Return the [x, y] coordinate for the center point of the cell that contains the specified text.  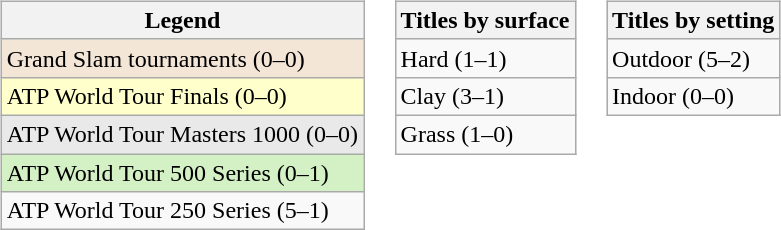
ATP World Tour 250 Series (5–1) [182, 211]
Titles by surface [485, 20]
Hard (1–1) [485, 58]
Titles by setting [694, 20]
Grand Slam tournaments (0–0) [182, 58]
ATP World Tour Masters 1000 (0–0) [182, 134]
Grass (1–0) [485, 134]
ATP World Tour 500 Series (0–1) [182, 173]
ATP World Tour Finals (0–0) [182, 96]
Legend [182, 20]
Outdoor (5–2) [694, 58]
Clay (3–1) [485, 96]
Indoor (0–0) [694, 96]
